Return [x, y] of the center of cell containing provided text 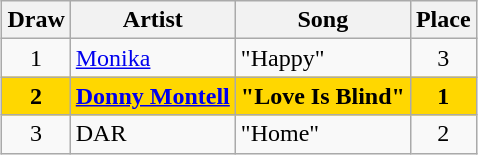
Artist [152, 20]
Monika [152, 58]
DAR [152, 134]
Donny Montell [152, 96]
"Happy" [322, 58]
Draw [36, 20]
"Love Is Blind" [322, 96]
Place [443, 20]
"Home" [322, 134]
Song [322, 20]
